Detect which cell encompasses the target text, then output its (x, y) center coordinate. 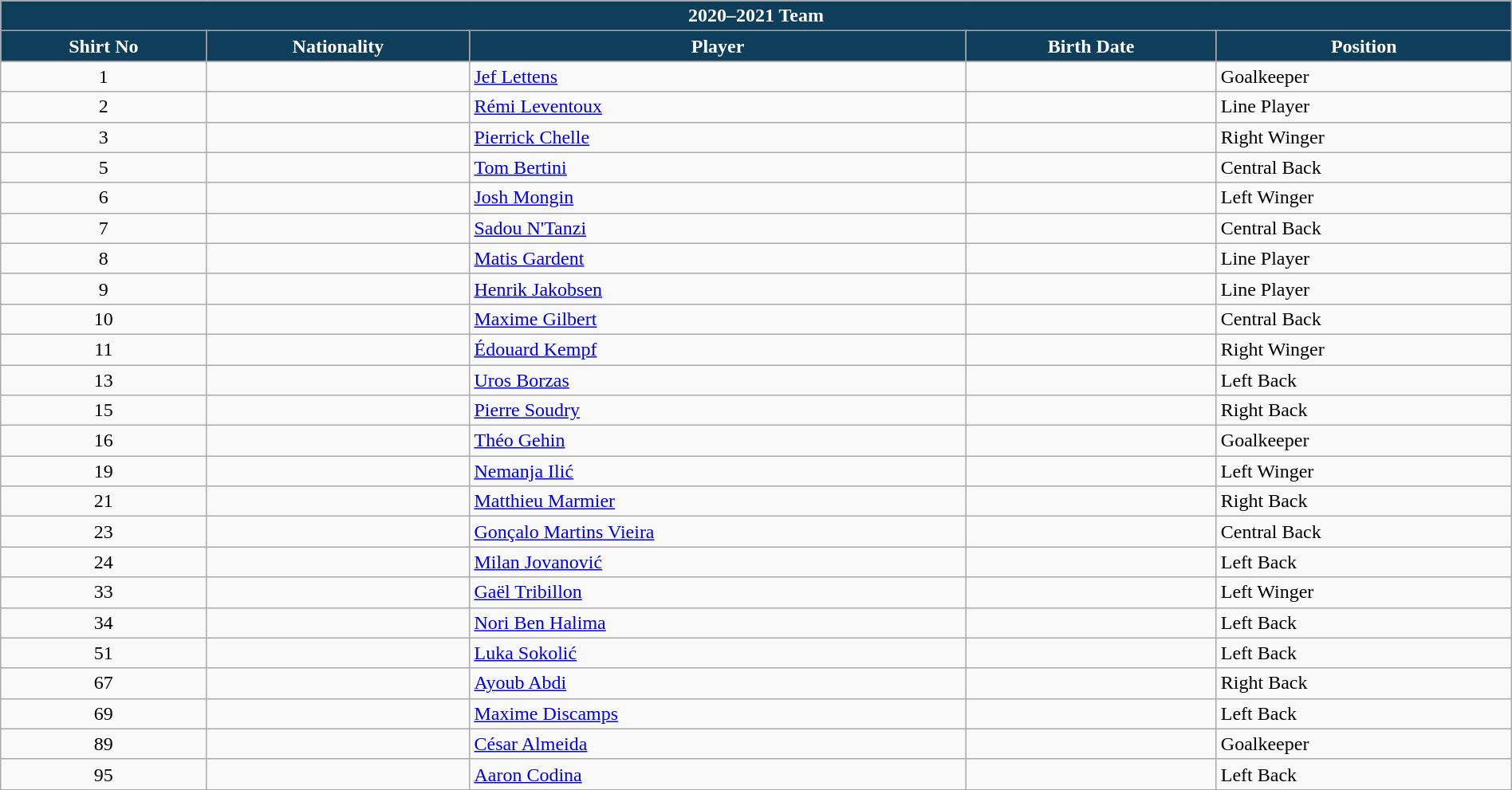
19 (104, 471)
6 (104, 198)
Nemanja Ilić (718, 471)
51 (104, 653)
67 (104, 683)
Aaron Codina (718, 774)
Luka Sokolić (718, 653)
Jef Lettens (718, 77)
Milan Jovanović (718, 562)
Matthieu Marmier (718, 501)
8 (104, 258)
16 (104, 441)
Édouard Kempf (718, 349)
34 (104, 623)
Player (718, 46)
Ayoub Abdi (718, 683)
Gaël Tribillon (718, 592)
Position (1364, 46)
Sadou N'Tanzi (718, 228)
13 (104, 380)
Maxime Gilbert (718, 319)
Théo Gehin (718, 441)
23 (104, 532)
95 (104, 774)
Tom Bertini (718, 167)
69 (104, 713)
Maxime Discamps (718, 713)
Rémi Leventoux (718, 107)
Henrik Jakobsen (718, 289)
33 (104, 592)
Pierre Soudry (718, 411)
11 (104, 349)
Shirt No (104, 46)
Uros Borzas (718, 380)
9 (104, 289)
5 (104, 167)
24 (104, 562)
10 (104, 319)
Matis Gardent (718, 258)
89 (104, 744)
Gonçalo Martins Vieira (718, 532)
2 (104, 107)
Nori Ben Halima (718, 623)
Birth Date (1091, 46)
15 (104, 411)
Nationality (338, 46)
3 (104, 137)
7 (104, 228)
Pierrick Chelle (718, 137)
1 (104, 77)
Josh Mongin (718, 198)
César Almeida (718, 744)
21 (104, 501)
2020–2021 Team (756, 16)
